Return the [X, Y] coordinate for the center point of the cell that contains the specified text.  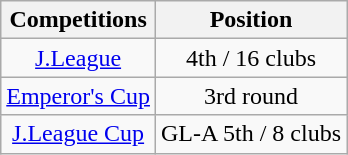
Competitions [78, 20]
J.League Cup [78, 134]
GL-A 5th / 8 clubs [250, 134]
Position [250, 20]
J.League [78, 58]
Emperor's Cup [78, 96]
3rd round [250, 96]
4th / 16 clubs [250, 58]
